Search for the cell housing the specified text and yield its (x, y) center coordinate. 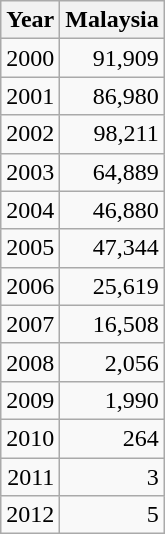
98,211 (112, 134)
Malaysia (112, 20)
86,980 (112, 96)
1,990 (112, 400)
91,909 (112, 58)
2000 (30, 58)
46,880 (112, 210)
3 (112, 477)
16,508 (112, 324)
2008 (30, 362)
2009 (30, 400)
2011 (30, 477)
2007 (30, 324)
2,056 (112, 362)
5 (112, 515)
264 (112, 438)
2002 (30, 134)
25,619 (112, 286)
2003 (30, 172)
2012 (30, 515)
Year (30, 20)
2004 (30, 210)
64,889 (112, 172)
2001 (30, 96)
2005 (30, 248)
47,344 (112, 248)
2006 (30, 286)
2010 (30, 438)
